Return the [x, y] coordinate for the center point of the cell that contains the specified text.  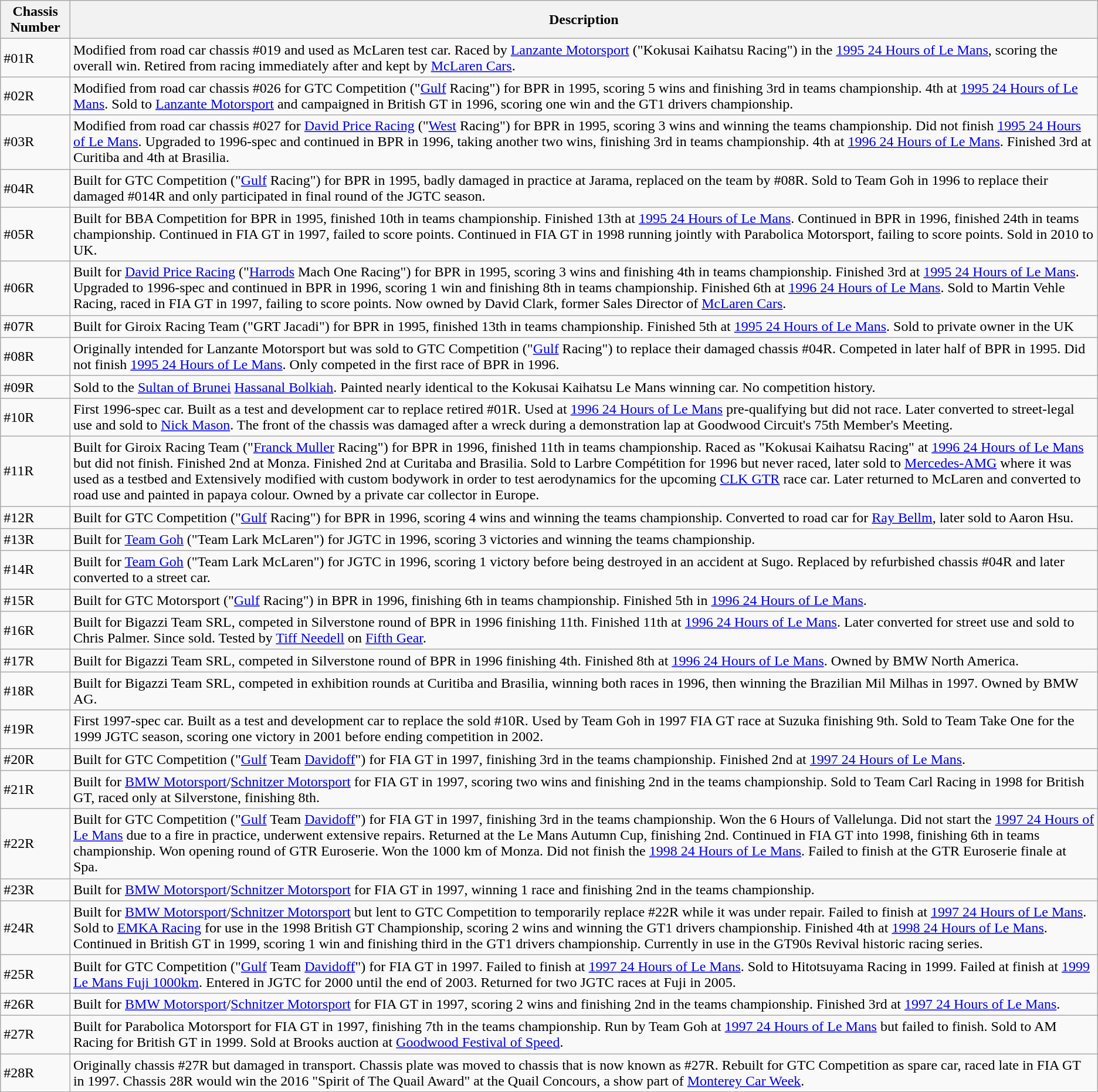
Built for Team Goh ("Team Lark McLaren") for JGTC in 1996, scoring 3 victories and winning the teams championship. [584, 540]
#09R [35, 387]
#18R [35, 691]
Built for GTC Motorsport ("Gulf Racing") in BPR in 1996, finishing 6th in teams championship. Finished 5th in 1996 24 Hours of Le Mans. [584, 600]
#12R [35, 517]
#15R [35, 600]
#11R [35, 471]
Built for BMW Motorsport/Schnitzer Motorsport for FIA GT in 1997, winning 1 race and finishing 2nd in the teams championship. [584, 890]
#13R [35, 540]
#28R [35, 1073]
#01R [35, 58]
#21R [35, 790]
#20R [35, 759]
#22R [35, 844]
#04R [35, 188]
#08R [35, 357]
Chassis Number [35, 20]
#02R [35, 96]
#05R [35, 234]
#25R [35, 974]
#06R [35, 288]
#19R [35, 729]
#17R [35, 661]
#14R [35, 570]
#26R [35, 1004]
#23R [35, 890]
#16R [35, 630]
Description [584, 20]
#03R [35, 142]
#27R [35, 1034]
#07R [35, 326]
#10R [35, 417]
Sold to the Sultan of Brunei Hassanal Bolkiah. Painted nearly identical to the Kokusai Kaihatsu Le Mans winning car. No competition history. [584, 387]
#24R [35, 928]
